Capture the cell that displays the provided text and extract its [x, y] central coordinate. 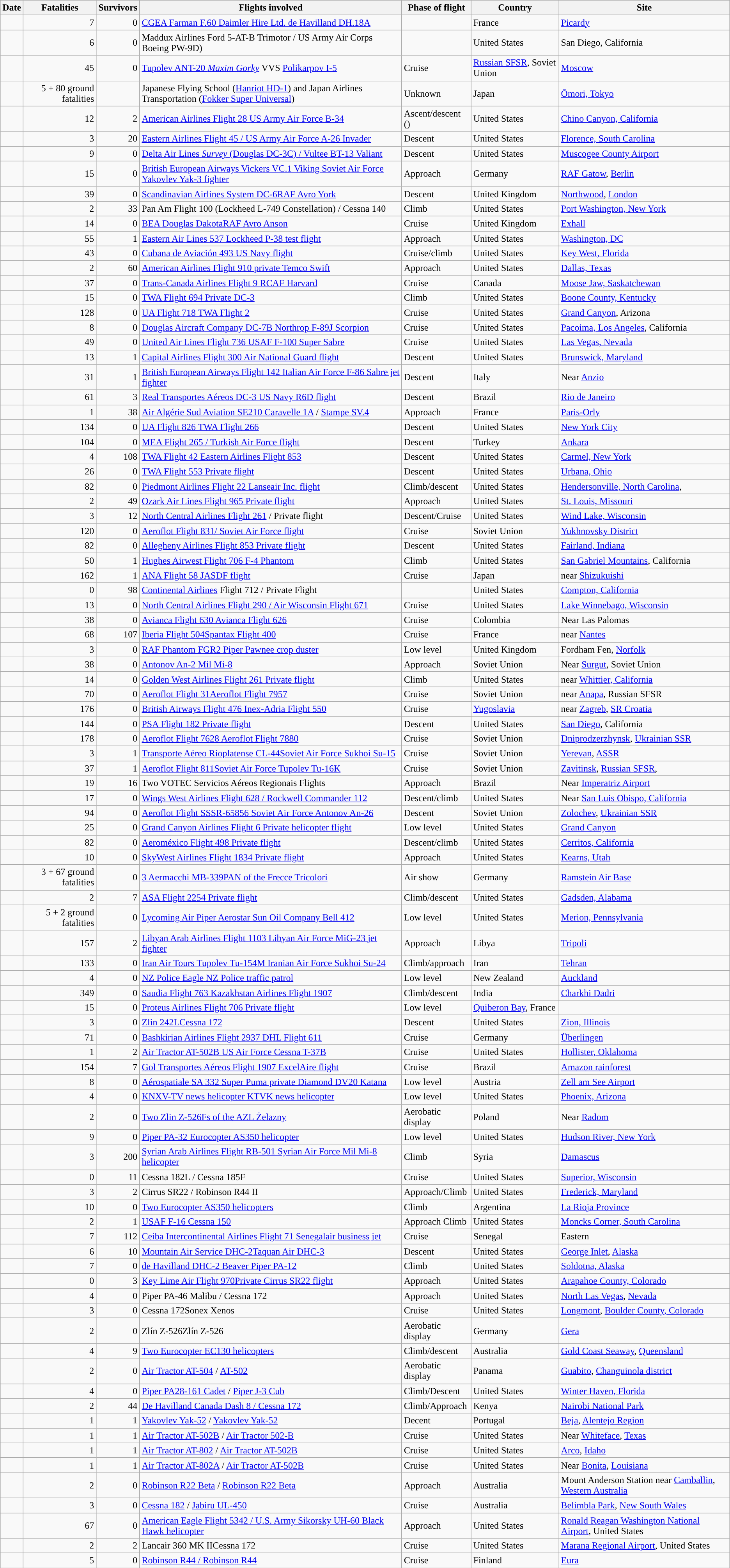
Bashkirian Airlines Flight 2937 DHL Flight 611 [271, 1037]
Douglas Aircraft Company DC-7B Northrop F-89J Scorpion [271, 327]
Piedmont Airlines Flight 22 Lanseair Inc. flight [271, 486]
RAF Phantom FGR2 Piper Pawnee crop duster [271, 649]
Pacoima, Los Angeles, California [644, 327]
Climb/approach [436, 963]
Grand Canyon [644, 828]
Nairobi National Park [644, 1406]
Italy [515, 377]
Pan Am Flight 100 (Lockheed L-749 Constellation) / Cessna 140 [271, 209]
Iran [515, 963]
43 [60, 253]
Ronald Reagan Washington National Airport, United States [644, 1525]
Near San Luis Obispo, California [644, 798]
BEA Douglas DakotaRAF Avro Anson [271, 223]
Poland [515, 1117]
Ramstein Air Base [644, 877]
Wings West Airlines Flight 628 / Rockwell Commander 112 [271, 798]
UA Flight 826 TWA Flight 266 [271, 427]
Brunswick, Maryland [644, 357]
Climb/Descent [436, 1391]
De Havilland Canada Dash 8 / Cessna 172 [271, 1406]
Cruise/climb [436, 253]
50 [60, 561]
20 [118, 139]
Near Radom [644, 1117]
55 [60, 238]
Yakovlev Yak-52 / Yakovlev Yak-52 [271, 1421]
3 Aermacchi MB-339PAN of the Frecce Tricolori [271, 877]
Piper PA-46 Malibu / Cessna 172 [271, 1296]
New Zealand [515, 978]
Moose Jaw, Saskatchewan [644, 283]
Japanese Flying School (Hanriot HD-1) and Japan Airlines Transportation (Fokker Super Universal) [271, 94]
Aeroflot Flight 7628 Aeroflot Flight 7880 [271, 739]
Air show [436, 877]
39 [60, 194]
Austria [515, 1082]
KNXV-TV news helicopter KTVK news helicopter [271, 1097]
Grand Canyon, Arizona [644, 313]
British European Airways Flight 142 Italian Air Force F-86 Sabre jet fighter [271, 377]
Charkhi Dadri [644, 993]
61 [60, 397]
Country [515, 8]
near Whittier, California [644, 679]
Two Eurocopter AS350 helicopters [271, 1207]
Maddux Airlines Ford 5-AT-B Trimotor / US Army Air Corps Boeing PW-9D) [271, 43]
Zell am See Airport [644, 1082]
144 [60, 724]
Fatalities [60, 8]
104 [60, 442]
31 [60, 377]
45 [60, 68]
Panama [515, 1371]
Libyan Arab Airlines Flight 1103 Libyan Air Force MiG-23 jet fighter [271, 943]
SkyWest Airlines Flight 1834 Private flight [271, 857]
Las Vegas, Nevada [644, 342]
UA Flight 718 TWA Flight 2 [271, 313]
Unknown [436, 94]
Picardy [644, 23]
Eura [644, 1561]
Lancair 360 MK IICessna 172 [271, 1546]
Kenya [515, 1406]
Cubana de Aviación 493 US Navy flight [271, 253]
133 [60, 963]
MEA Flight 265 / Turkish Air Force flight [271, 442]
Aeroflot Flight 31Aeroflot Flight 7957 [271, 694]
Zolochev, Ukrainian SSR [644, 813]
Avianca Flight 630 Avianca Flight 626 [271, 620]
Damascus [644, 1157]
Fordham Fen, Norfolk [644, 649]
154 [60, 1067]
Cessna 182L / Cessna 185F [271, 1177]
Canada [515, 283]
Fairland, Indiana [644, 546]
Zavitinsk, Russian SFSR, [644, 768]
Ōmori, Tokyo [644, 94]
Survivors [118, 8]
98 [118, 590]
Florence, South Carolina [644, 139]
Iran Air Tours Tupolev Tu-154M Iranian Air Force Sukhoi Su-24 [271, 963]
Eastern Air Lines 537 Lockheed P-38 test flight [271, 238]
Colombia [515, 620]
Hudson River, New York [644, 1137]
Gadsden, Alabama [644, 897]
Yukhnovsky District [644, 531]
Aérospatiale SA 332 Super Puma private Diamond DV20 Katana [271, 1082]
Guabito, Changuinola district [644, 1371]
United Air Lines Flight 736 USAF F-100 Super Sabre [271, 342]
26 [60, 471]
NZ Police Eagle NZ Police traffic patrol [271, 978]
Climb/Approach [436, 1406]
North Central Airlines Flight 290 / Air Wisconsin Flight 671 [271, 605]
TWA Flight 553 Private flight [271, 471]
Zlin 242LCessna 172 [271, 1023]
American Airlines Flight 28 US Army Air Force B-34 [271, 119]
44 [118, 1406]
Port Washington, New York [644, 209]
Decent [436, 1421]
Transporte Aéreo Rioplatense CL-44Soviet Air Force Sukhoi Su-15 [271, 754]
British European Airways Vickers VC.1 Viking Soviet Air Force Yakovlev Yak-3 fighter [271, 174]
Delta Air Lines Survey (Douglas DC-3C) / Vultee BT-13 Valiant [271, 154]
Ascent/descent () [436, 119]
Longmont, Boulder County, Colorado [644, 1311]
Hendersonville, North Carolina, [644, 486]
25 [60, 828]
Two Eurocopter EC130 helicopters [271, 1351]
Hollister, Oklahoma [644, 1052]
Cerritos, California [644, 842]
Two Zlin Z-526Fs of the AZL Żelazny [271, 1117]
Ceiba Intercontinental Airlines Flight 71 Senegalair business jet [271, 1236]
94 [60, 813]
Near Imperatriz Airport [644, 783]
Auckland [644, 978]
Senegal [515, 1236]
Descent/Cruise [436, 516]
Argentina [515, 1207]
North Central Airlines Flight 261 / Private flight [271, 516]
TWA Flight 42 Eastern Airlines Flight 853 [271, 457]
Air Tractor AT-802 / Air Tractor AT-502B [271, 1450]
11 [118, 1177]
Washington, DC [644, 238]
British Airways Flight 476 Inex-Adria Flight 550 [271, 709]
Aeroméxico Flight 498 Private flight [271, 842]
RAF Gatow, Berlin [644, 174]
Date [12, 8]
Golden West Airlines Flight 261 Private flight [271, 679]
5 + 80 ground fatalities [60, 94]
Soldotna, Alaska [644, 1266]
Eastern [644, 1236]
Near Anzio [644, 377]
American Airlines Flight 910 private Temco Swift [271, 268]
Zlín Z-526Zlín Z-526 [271, 1331]
Approach Climb [436, 1221]
108 [118, 457]
Piper PA-32 Eurocopter AS350 helicopter [271, 1137]
George Inlet, Alaska [644, 1251]
Chino Canyon, California [644, 119]
near Nantes [644, 635]
Quiberon Bay, France [515, 1008]
Frederick, Maryland [644, 1192]
Antonov An-2 Mil Mi-8 [271, 664]
Near Whiteface, Texas [644, 1435]
St. Louis, Missouri [644, 501]
PSA Flight 182 Private flight [271, 724]
Scandinavian Airlines System DC-6RAF Avro York [271, 194]
Ankara [644, 442]
Cessna 182 / Jabiru UL-450 [271, 1505]
67 [60, 1525]
349 [60, 993]
de Havilland DHC-2 Beaver Piper PA-12 [271, 1266]
Air Tractor AT-502B US Air Force Cessna T-37B [271, 1052]
ASA Flight 2254 Private flight [271, 897]
Russian SFSR, Soviet Union [515, 68]
Dallas, Texas [644, 268]
Key West, Florida [644, 253]
112 [118, 1236]
near Shizukuishi [644, 575]
San Gabriel Mountains, California [644, 561]
Merion, Pennsylvania [644, 918]
Überlingen [644, 1037]
33 [118, 209]
134 [60, 427]
176 [60, 709]
Marana Regional Airport, United States [644, 1546]
120 [60, 531]
Continental Airlines Flight 712 / Private Flight [271, 590]
Near Las Palomas [644, 620]
Superior, Wisconsin [644, 1177]
Kearns, Utah [644, 857]
128 [60, 313]
American Eagle Flight 5342 / U.S. Army Sikorsky UH-60 Black Hawk helicopter [271, 1525]
Aeroflot Flight 831/ Soviet Air Force flight [271, 531]
Hughes Airwest Flight 706 F-4 Phantom [271, 561]
Proteus Airlines Flight 706 Private flight [271, 1008]
Beja, Alentejo Region [644, 1421]
Phase of flight [436, 8]
Tripoli [644, 943]
Site [644, 8]
near Zagreb, SR Croatia [644, 709]
Ozark Air Lines Flight 965 Private flight [271, 501]
Grand Canyon Airlines Flight 6 Private helicopter flight [271, 828]
Lake Winnebago, Wisconsin [644, 605]
Flights involved [271, 8]
Yerevan, ASSR [644, 754]
Portugal [515, 1421]
Northwood, London [644, 194]
Trans-Canada Airlines Flight 9 RCAF Harvard [271, 283]
Cessna 172Sonex Xenos [271, 1311]
Moscow [644, 68]
CGEA Farman F.60 Daimler Hire Ltd. de Havilland DH.18A [271, 23]
71 [60, 1037]
Capital Airlines Flight 300 Air National Guard flight [271, 357]
Amazon rainforest [644, 1067]
Gol Transportes Aéreos Flight 1907 ExcelAire flight [271, 1067]
Gera [644, 1331]
New York City [644, 427]
19 [60, 783]
70 [60, 694]
Air Tractor AT-802A / Air Tractor AT-502B [271, 1465]
3 + 67 ground fatalities [60, 877]
Tupolev ANT-20 Maxim Gorky VVS Polikarpov I-5 [271, 68]
Aeroflot Flight SSSR-65856 Soviet Air Force Antonov An-26 [271, 813]
200 [118, 1157]
Eastern Airlines Flight 45 / US Army Air Force A-26 Invader [271, 139]
India [515, 993]
Near Surgut, Soviet Union [644, 664]
Boone County, Kentucky [644, 298]
Libya [515, 943]
Finland [515, 1561]
Saudia Flight 763 Kazakhstan Airlines Flight 1907 [271, 993]
Mountain Air Service DHC-2Taquan Air DHC-3 [271, 1251]
Muscogee County Airport [644, 154]
Urbana, Ohio [644, 471]
Syrian Arab Airlines Flight RB-501 Syrian Air Force Mil Mi-8 helicopter [271, 1157]
Syria [515, 1157]
Paris-Orly [644, 412]
Piper PA28-161 Cadet / Piper J-3 Cub [271, 1391]
Tehran [644, 963]
Rio de Janeiro [644, 397]
Air Algérie Sud Aviation SE210 Caravelle 1A / Stampe SV.4 [271, 412]
Zion, Illinois [644, 1023]
Iberia Flight 504Spantax Flight 400 [271, 635]
Robinson R22 Beta / Robinson R22 Beta [271, 1485]
107 [118, 635]
Near Bonita, Louisiana [644, 1465]
60 [118, 268]
Gold Coast Seaway, Queensland [644, 1351]
La Rioja Province [644, 1207]
Key Lime Air Flight 970Private Cirrus SR22 flight [271, 1281]
Belimbla Park, New South Wales [644, 1505]
Compton, California [644, 590]
5 [60, 1561]
Yugoslavia [515, 709]
near Anapa, Russian SFSR [644, 694]
Moncks Corner, South Carolina [644, 1221]
Real Transportes Aéreos DC-3 US Navy R6D flight [271, 397]
Wind Lake, Wisconsin [644, 516]
ANA Flight 58 JASDF flight [271, 575]
Allegheny Airlines Flight 853 Private flight [271, 546]
68 [60, 635]
USAF F-16 Cessna 150 [271, 1221]
5 + 2 ground fatalities [60, 918]
162 [60, 575]
Dniprodzerzhynsk, Ukrainian SSR [644, 739]
Air Tractor AT-504 / AT-502 [271, 1371]
Winter Haven, Florida [644, 1391]
Arapahoe County, Colorado [644, 1281]
Turkey [515, 442]
178 [60, 739]
Cirrus SR22 / Robinson R44 II [271, 1192]
Robinson R44 / Robinson R44 [271, 1561]
North Las Vegas, Nevada [644, 1296]
Air Tractor AT-502B / Air Tractor 502-B [271, 1435]
Aeroflot Flight 811Soviet Air Force Tupolev Tu-16K [271, 768]
16 [118, 783]
Arco, Idaho [644, 1450]
Mount Anderson Station near Camballin, Western Australia [644, 1485]
TWA Flight 694 Private DC-3 [271, 298]
Exhall [644, 223]
17 [60, 798]
Two VOTEC Servicios Aéreos Regionais Flights [271, 783]
Phoenix, Arizona [644, 1097]
Approach/Climb [436, 1192]
Lycoming Air Piper Aerostar Sun Oil Company Bell 412 [271, 918]
Carmel, New York [644, 457]
157 [60, 943]
